Extract the [x, y] coordinate from the center of the cell holding the provided text.  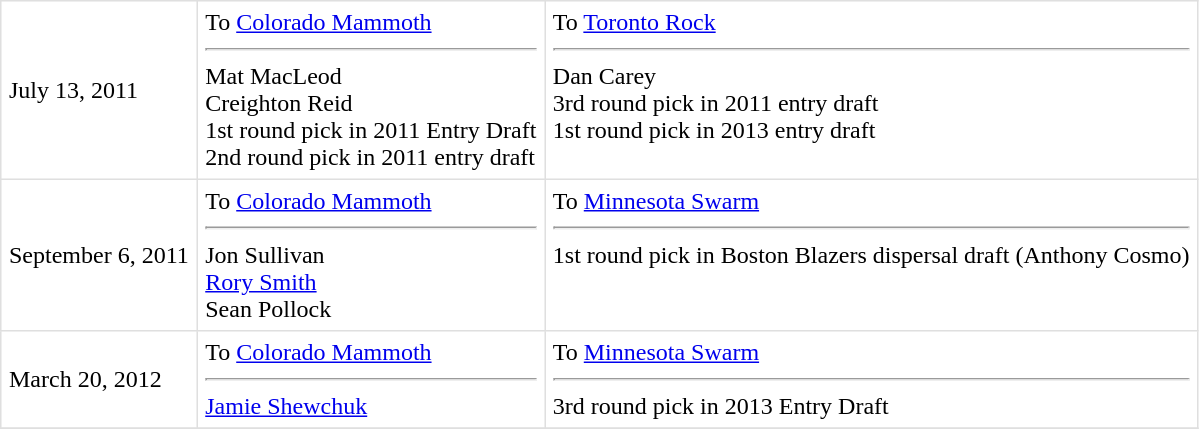
March 20, 2012 [99, 380]
To Colorado MammothJon SullivanRory SmithSean Pollock [371, 255]
September 6, 2011 [99, 255]
To Minnesota Swarm 3rd round pick in 2013 Entry Draft [872, 380]
To Colorado Mammoth Mat MacLeodCreighton Reid1st round pick in 2011 Entry Draft2nd round pick in 2011 entry draft [371, 90]
To Toronto Rock Dan Carey3rd round pick in 2011 entry draft1st round pick in 2013 entry draft [872, 90]
To Minnesota Swarm1st round pick in Boston Blazers dispersal draft (Anthony Cosmo) [872, 255]
To Colorado Mammoth Jamie Shewchuk [371, 380]
July 13, 2011 [99, 90]
